Return the [x, y] coordinate for the center point of the cell that contains the specified text.  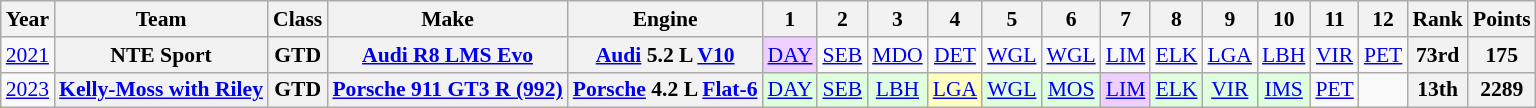
2021 [28, 55]
9 [1230, 19]
8 [1176, 19]
Points [1502, 19]
Engine [666, 19]
Team [161, 19]
3 [898, 19]
Year [28, 19]
73rd [1438, 55]
Audi 5.2 L V10 [666, 55]
2289 [1502, 90]
2 [842, 19]
12 [1384, 19]
7 [1126, 19]
6 [1070, 19]
4 [955, 19]
Porsche 911 GT3 R (992) [447, 90]
IMS [1284, 90]
DET [955, 55]
Make [447, 19]
NTE Sport [161, 55]
Audi R8 LMS Evo [447, 55]
5 [1012, 19]
Rank [1438, 19]
1 [790, 19]
13th [1438, 90]
Porsche 4.2 L Flat-6 [666, 90]
175 [1502, 55]
10 [1284, 19]
Class [298, 19]
11 [1334, 19]
Kelly-Moss with Riley [161, 90]
MOS [1070, 90]
2023 [28, 90]
MDO [898, 55]
